From the cell containing the given text, extract its center point as (X, Y) coordinate. 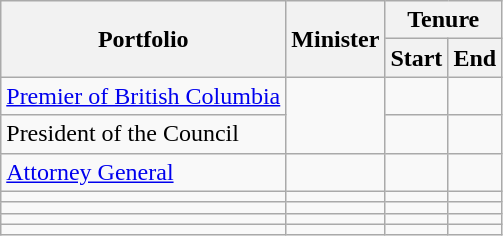
Attorney General (144, 172)
Portfolio (144, 39)
Tenure (444, 20)
Premier of British Columbia (144, 96)
Minister (336, 39)
President of the Council (144, 134)
End (475, 58)
Start (416, 58)
